Find where the given text appears and provide that cell's center as (X, Y) coordinate. 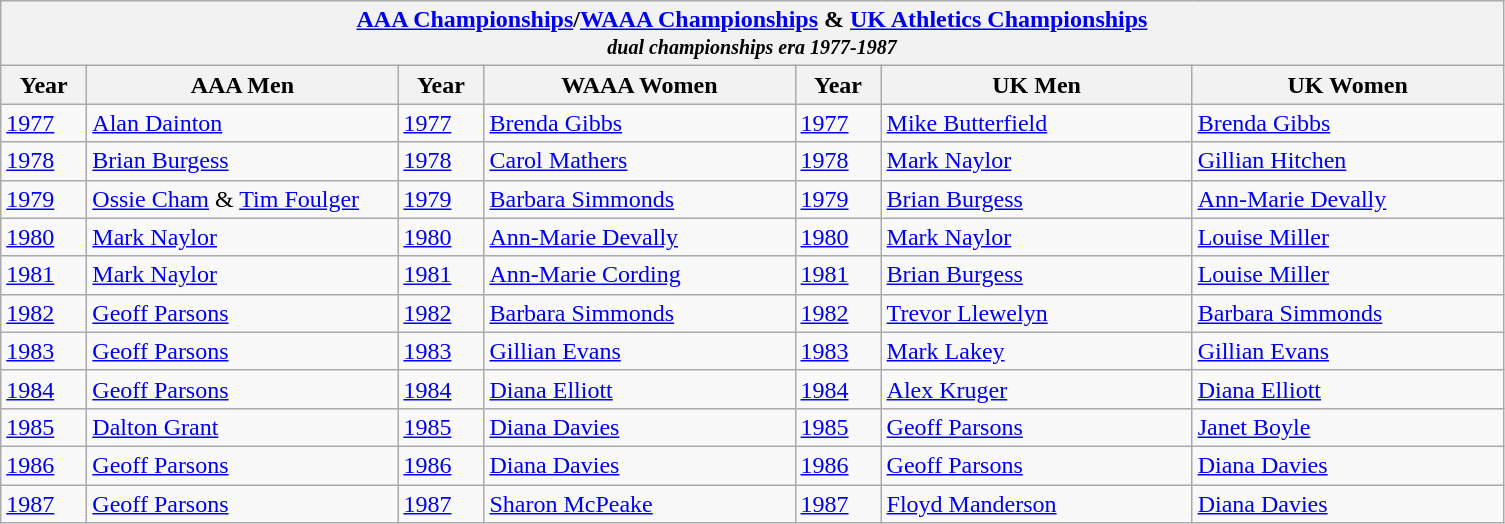
Alan Dainton (242, 123)
Ossie Cham & Tim Foulger (242, 199)
Mark Lakey (1036, 351)
Dalton Grant (242, 427)
Trevor Llewelyn (1036, 313)
Sharon McPeake (640, 503)
Ann-Marie Cording (640, 275)
AAA Championships/WAAA Championships & UK Athletics Championshipsdual championships era 1977-1987 (752, 34)
Mike Butterfield (1036, 123)
Floyd Manderson (1036, 503)
AAA Men (242, 85)
WAAA Women (640, 85)
UK Men (1036, 85)
Gillian Hitchen (1348, 161)
Carol Mathers (640, 161)
Janet Boyle (1348, 427)
Alex Kruger (1036, 389)
UK Women (1348, 85)
